Locate the cell with the specified text and output its [X, Y] center coordinate. 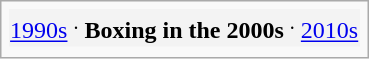
1990s . Boxing in the 2000s . 2010s [184, 27]
